Return the [X, Y] coordinate for the center point of the cell that contains the specified text.  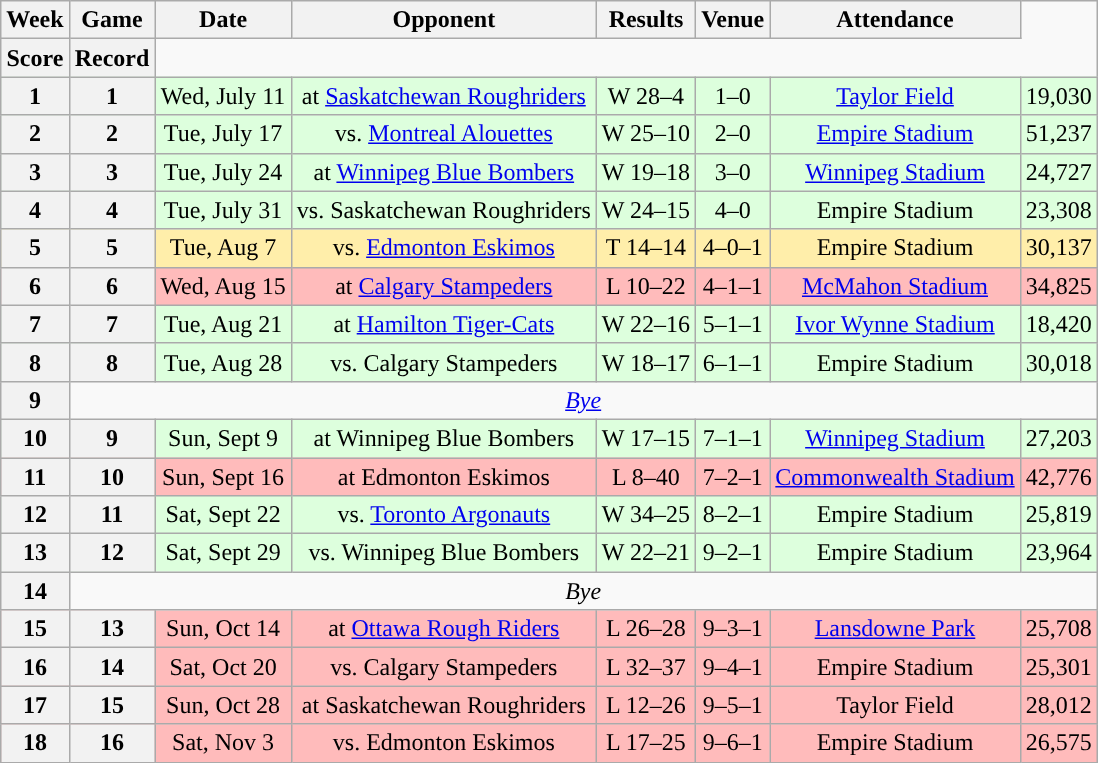
L 12–26 [646, 705]
26,575 [1058, 743]
34,825 [1058, 286]
9–5–1 [733, 705]
Tue, Aug 7 [223, 248]
Week [35, 20]
Opponent [444, 20]
W 19–18 [646, 172]
W 22–21 [646, 553]
6–1–1 [733, 362]
vs. Saskatchewan Roughriders [444, 210]
23,308 [1058, 210]
Ivor Wynne Stadium [895, 324]
Sun, Sept 16 [223, 477]
30,137 [1058, 248]
9–6–1 [733, 743]
5–1–1 [733, 324]
Results [646, 20]
24,727 [1058, 172]
30,018 [1058, 362]
27,203 [1058, 438]
Wed, July 11 [223, 96]
vs. Winnipeg Blue Bombers [444, 553]
Commonwealth Stadium [895, 477]
25,708 [1058, 629]
7–1–1 [733, 438]
25,301 [1058, 667]
7–2–1 [733, 477]
8–2–1 [733, 515]
at Hamilton Tiger-Cats [444, 324]
Sat, Sept 29 [223, 553]
18 [35, 743]
18,420 [1058, 324]
at Edmonton Eskimos [444, 477]
T 14–14 [646, 248]
4–0 [733, 210]
L 17–25 [646, 743]
Tue, July 31 [223, 210]
23,964 [1058, 553]
9–4–1 [733, 667]
28,012 [1058, 705]
42,776 [1058, 477]
1–0 [733, 96]
W 17–15 [646, 438]
vs. Montreal Alouettes [444, 134]
2–0 [733, 134]
Tue, Aug 21 [223, 324]
Sun, Oct 28 [223, 705]
4–0–1 [733, 248]
Game [112, 20]
L 10–22 [646, 286]
W 34–25 [646, 515]
4–1–1 [733, 286]
Sat, Nov 3 [223, 743]
51,237 [1058, 134]
Lansdowne Park [895, 629]
W 24–15 [646, 210]
L 26–28 [646, 629]
Tue, July 17 [223, 134]
Venue [733, 20]
19,030 [1058, 96]
at Calgary Stampeders [444, 286]
Sun, Sept 9 [223, 438]
W 22–16 [646, 324]
17 [35, 705]
vs. Toronto Argonauts [444, 515]
L 32–37 [646, 667]
Wed, Aug 15 [223, 286]
Record [112, 58]
W 18–17 [646, 362]
Tue, July 24 [223, 172]
W 28–4 [646, 96]
Attendance [895, 20]
9–2–1 [733, 553]
Sun, Oct 14 [223, 629]
3–0 [733, 172]
Date [223, 20]
Sat, Sept 22 [223, 515]
at Ottawa Rough Riders [444, 629]
Score [35, 58]
L 8–40 [646, 477]
McMahon Stadium [895, 286]
W 25–10 [646, 134]
25,819 [1058, 515]
Sat, Oct 20 [223, 667]
Tue, Aug 28 [223, 362]
9–3–1 [733, 629]
